Capture the cell that displays the provided text and extract its (x, y) central coordinate. 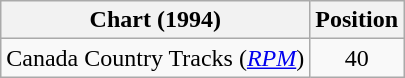
Chart (1994) (156, 20)
40 (357, 58)
Position (357, 20)
Canada Country Tracks (RPM) (156, 58)
